Scan for the cell matching the given text and deliver its [X, Y] coordinate at center. 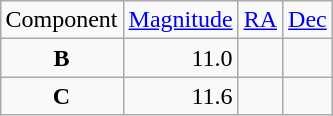
11.6 [180, 96]
B [62, 58]
Magnitude [180, 20]
RA [260, 20]
Component [62, 20]
C [62, 96]
11.0 [180, 58]
Dec [308, 20]
